Search for the cell housing the specified text and yield its (X, Y) center coordinate. 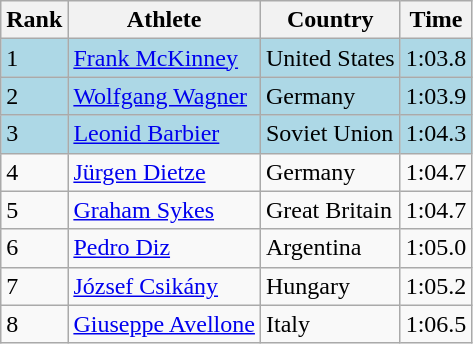
2 (34, 96)
Argentina (330, 248)
1:03.9 (436, 96)
Giuseppe Avellone (164, 324)
1:06.5 (436, 324)
Soviet Union (330, 134)
Graham Sykes (164, 210)
1:05.0 (436, 248)
Jürgen Dietze (164, 172)
Hungary (330, 286)
Pedro Diz (164, 248)
Athlete (164, 20)
Country (330, 20)
Frank McKinney (164, 58)
Time (436, 20)
Leonid Barbier (164, 134)
1:04.3 (436, 134)
1:03.8 (436, 58)
8 (34, 324)
Rank (34, 20)
5 (34, 210)
6 (34, 248)
Great Britain (330, 210)
József Csikány (164, 286)
3 (34, 134)
7 (34, 286)
Wolfgang Wagner (164, 96)
United States (330, 58)
Italy (330, 324)
4 (34, 172)
1:05.2 (436, 286)
1 (34, 58)
